Find where the given text appears and provide that cell's center as [X, Y] coordinate. 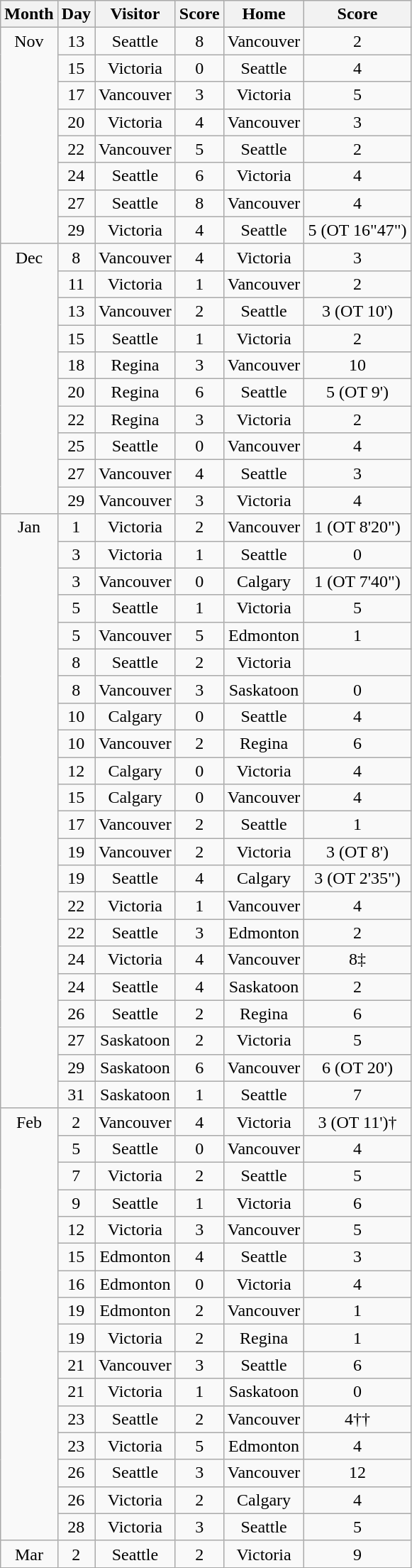
Mar [29, 1554]
4†† [357, 1419]
3 (OT 10') [357, 311]
5 (OT 9') [357, 393]
5 (OT 16"47") [357, 230]
8‡ [357, 960]
Jan [29, 811]
Visitor [135, 14]
1 (OT 8'20") [357, 527]
3 (OT 8') [357, 852]
1 (OT 7'40") [357, 581]
11 [76, 284]
Feb [29, 1325]
31 [76, 1095]
6 (OT 20') [357, 1068]
16 [76, 1284]
Nov [29, 136]
25 [76, 446]
Home [264, 14]
Day [76, 14]
3 (OT 11')† [357, 1122]
18 [76, 366]
3 (OT 2'35") [357, 879]
28 [76, 1527]
Dec [29, 379]
Month [29, 14]
